Determine the [X, Y] coordinate at the center of the cell enclosing the given text.  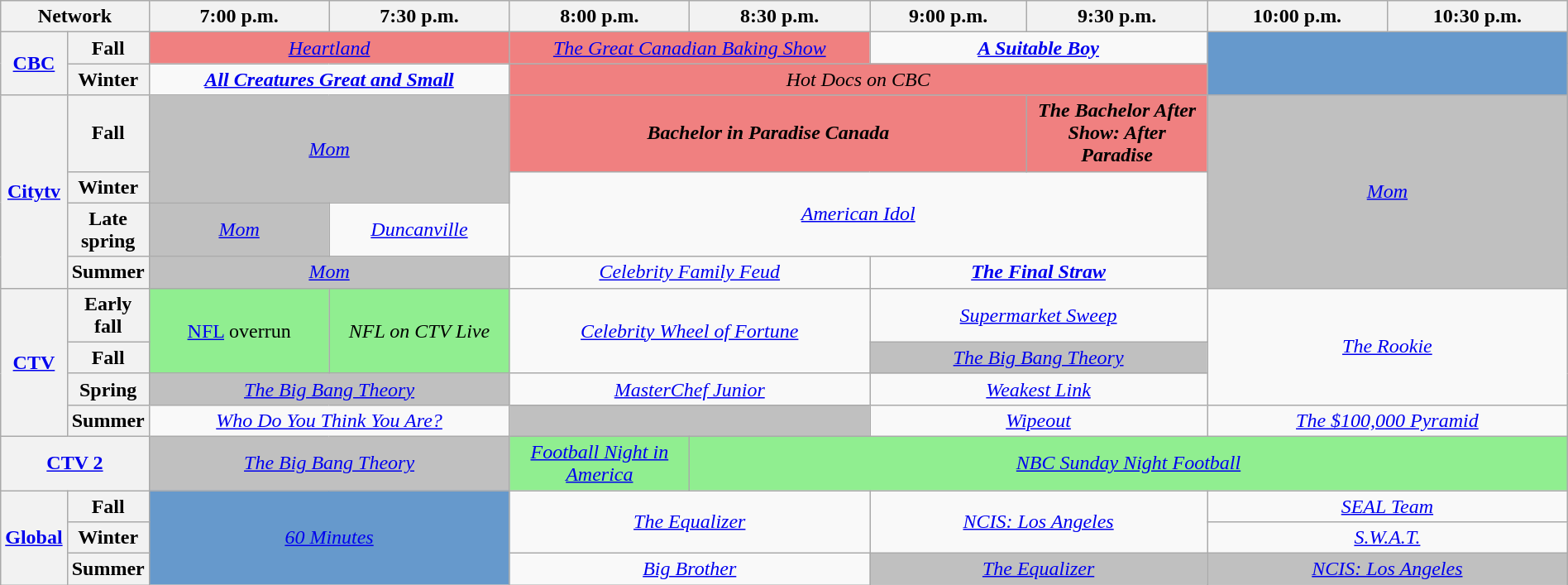
Duncanville [419, 230]
SEAL Team [1388, 506]
The Great Canadian Baking Show [690, 48]
CTV [34, 362]
Weakest Link [1039, 389]
Who Do You Think You Are? [329, 420]
The Rookie [1388, 346]
9:00 p.m. [949, 17]
Early fall [108, 314]
Global [34, 537]
All Creatures Great and Small [329, 79]
9:30 p.m. [1117, 17]
MasterChef Junior [690, 389]
NBC Sunday Night Football [1128, 463]
The Final Straw [1039, 272]
Late spring [108, 230]
60 Minutes [329, 537]
8:30 p.m. [780, 17]
Celebrity Wheel of Fortune [690, 331]
Network [74, 17]
American Idol [858, 213]
10:30 p.m. [1477, 17]
The Bachelor After Show: After Paradise [1117, 133]
Celebrity Family Feud [690, 272]
Wipeout [1039, 420]
Football Night in America [600, 463]
Spring [108, 389]
NFL overrun [239, 331]
NFL on CTV Live [419, 331]
Hot Docs on CBC [858, 79]
Bachelor in Paradise Canada [768, 133]
A Suitable Boy [1039, 48]
7:30 p.m. [419, 17]
Supermarket Sweep [1039, 314]
10:00 p.m. [1298, 17]
S.W.A.T. [1388, 538]
Big Brother [690, 569]
7:00 p.m. [239, 17]
Citytv [34, 192]
The $100,000 Pyramid [1388, 420]
8:00 p.m. [600, 17]
CTV 2 [74, 463]
Heartland [329, 48]
CBC [34, 64]
